Identify which cell holds the provided text, then report its [x, y] central coordinate. 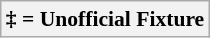
‡ = Unofficial Fixture [105, 19]
